Capture the cell that displays the provided text and extract its [x, y] central coordinate. 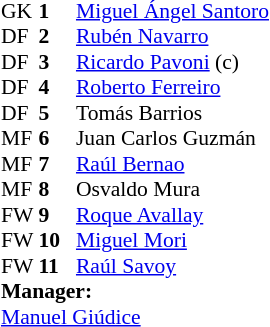
3 [57, 62]
Raúl Savoy [172, 266]
Roberto Ferreiro [172, 87]
6 [57, 139]
Tomás Barrios [172, 113]
5 [57, 113]
Manager: [135, 291]
4 [57, 87]
2 [57, 37]
Osvaldo Mura [172, 189]
Juan Carlos Guzmán [172, 139]
Rubén Navarro [172, 37]
8 [57, 189]
9 [57, 215]
Miguel Mori [172, 241]
11 [57, 266]
Roque Avallay [172, 215]
Ricardo Pavoni (c) [172, 62]
10 [57, 241]
7 [57, 164]
Raúl Bernao [172, 164]
